Detect which cell encompasses the target text, then output its (X, Y) center coordinate. 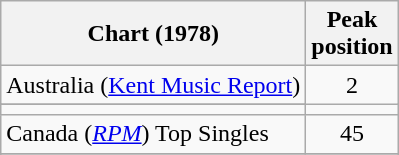
Canada (RPM) Top Singles (154, 134)
Australia (Kent Music Report) (154, 85)
45 (352, 134)
Chart (1978) (154, 34)
Peakposition (352, 34)
2 (352, 85)
